Find where the given text appears and provide that cell's center as [x, y] coordinate. 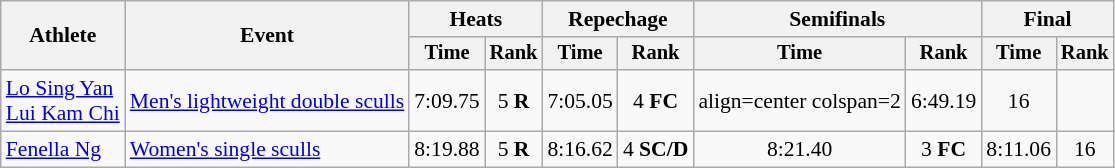
3 FC [944, 150]
Event [267, 36]
Final [1047, 19]
Semifinals [837, 19]
8:11.06 [1018, 150]
8:19.88 [446, 150]
Women's single sculls [267, 150]
align=center colspan=2 [799, 100]
7:05.05 [580, 100]
4 FC [656, 100]
8:16.62 [580, 150]
6:49.19 [944, 100]
Lo Sing Yan Lui Kam Chi [63, 100]
4 SC/D [656, 150]
7:09.75 [446, 100]
Men's lightweight double sculls [267, 100]
8:21.40 [799, 150]
Fenella Ng [63, 150]
Athlete [63, 36]
Repechage [618, 19]
Heats [476, 19]
